Capture the cell that displays the provided text and extract its (x, y) central coordinate. 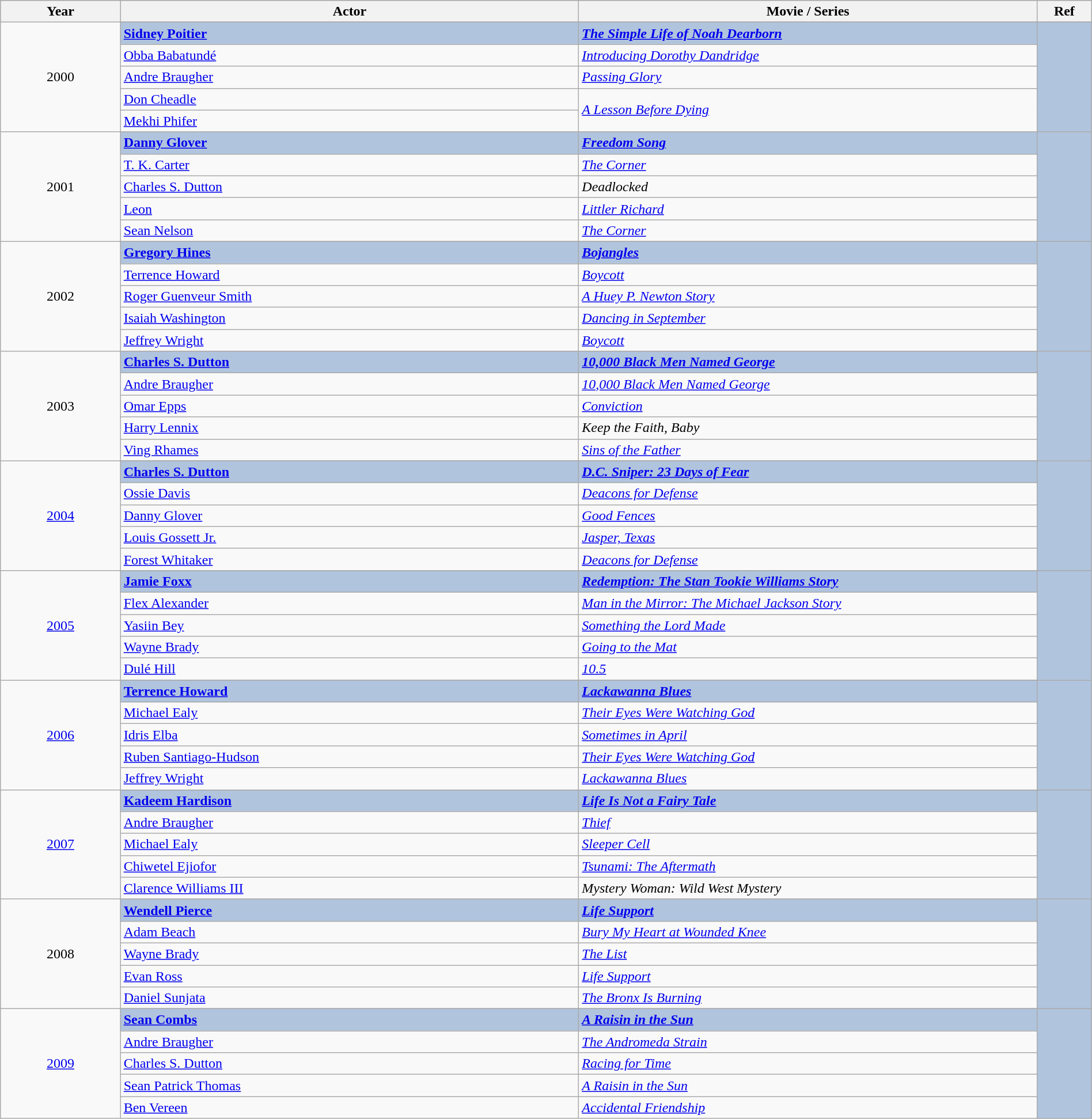
Mystery Woman: Wild West Mystery (808, 888)
A Huey P. Newton Story (808, 297)
2001 (60, 187)
Sean Nelson (350, 230)
Obba Babatundé (350, 55)
Life Is Not a Fairy Tale (808, 801)
Movie / Series (808, 12)
Adam Beach (350, 932)
Harry Lennix (350, 428)
Idris Elba (350, 735)
Leon (350, 208)
Ben Vereen (350, 1107)
Isaiah Washington (350, 318)
Kadeem Hardison (350, 801)
Sidney Poitier (350, 33)
2008 (60, 954)
Gregory Hines (350, 252)
Good Fences (808, 515)
Accidental Friendship (808, 1107)
Sleeper Cell (808, 844)
Something the Lord Made (808, 625)
Thief (808, 822)
Don Cheadle (350, 99)
Omar Epps (350, 406)
Bury My Heart at Wounded Knee (808, 932)
Clarence Williams III (350, 888)
Year (60, 12)
2002 (60, 296)
Dancing in September (808, 318)
Man in the Mirror: The Michael Jackson Story (808, 603)
Yasiin Bey (350, 625)
Roger Guenveur Smith (350, 297)
Jamie Foxx (350, 581)
The Andromeda Strain (808, 1042)
2007 (60, 844)
2000 (60, 77)
Ruben Santiago-Hudson (350, 757)
2006 (60, 735)
Tsunami: The Aftermath (808, 866)
2004 (60, 515)
Flex Alexander (350, 603)
Dulé Hill (350, 669)
Passing Glory (808, 77)
A Lesson Before Dying (808, 110)
Sean Combs (350, 1020)
Conviction (808, 406)
Actor (350, 12)
Redemption: The Stan Tookie Williams Story (808, 581)
Jasper, Texas (808, 537)
Littler Richard (808, 208)
Daniel Sunjata (350, 998)
The Simple Life of Noah Dearborn (808, 33)
Introducing Dorothy Dandridge (808, 55)
Mekhi Phifer (350, 121)
2003 (60, 406)
Evan Ross (350, 976)
Racing for Time (808, 1064)
The Bronx Is Burning (808, 998)
T. K. Carter (350, 165)
2009 (60, 1064)
Louis Gossett Jr. (350, 537)
Ref (1064, 12)
D.C. Sniper: 23 Days of Fear (808, 472)
Going to the Mat (808, 647)
Wendell Pierce (350, 910)
10.5 (808, 669)
Forest Whitaker (350, 559)
Freedom Song (808, 143)
Ossie Davis (350, 494)
2005 (60, 625)
Keep the Faith, Baby (808, 428)
Sean Patrick Thomas (350, 1086)
Bojangles (808, 252)
Sins of the Father (808, 450)
The List (808, 954)
Chiwetel Ejiofor (350, 866)
Deadlocked (808, 187)
Ving Rhames (350, 450)
Sometimes in April (808, 735)
